Extract the (x, y) coordinate from the center of the cell holding the provided text.  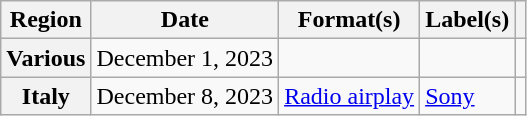
Format(s) (350, 20)
Various (46, 58)
Label(s) (468, 20)
December 1, 2023 (185, 58)
Italy (46, 96)
Date (185, 20)
Sony (468, 96)
Region (46, 20)
December 8, 2023 (185, 96)
Radio airplay (350, 96)
